For the text-containing cell, return its midpoint in [X, Y] coordinate format. 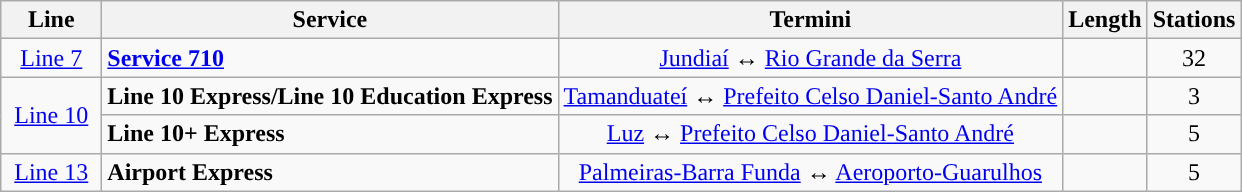
3 [1194, 96]
Jundiaí ↔ Rio Grande da Serra [810, 58]
Airport Express [330, 172]
Line 10 Express/Line 10 Education Express [330, 96]
Stations [1194, 20]
Service 710 [330, 58]
Line 10+ Express [330, 134]
Line [52, 20]
Luz ↔ Prefeito Celso Daniel-Santo André [810, 134]
Line 13 [52, 172]
Line 10 [52, 115]
Length [1105, 20]
Termini [810, 20]
Tamanduateí ↔ Prefeito Celso Daniel-Santo André [810, 96]
Palmeiras-Barra Funda ↔ Aeroporto-Guarulhos [810, 172]
32 [1194, 58]
Line 7 [52, 58]
Service [330, 20]
